Return (x, y) of the center of cell containing provided text 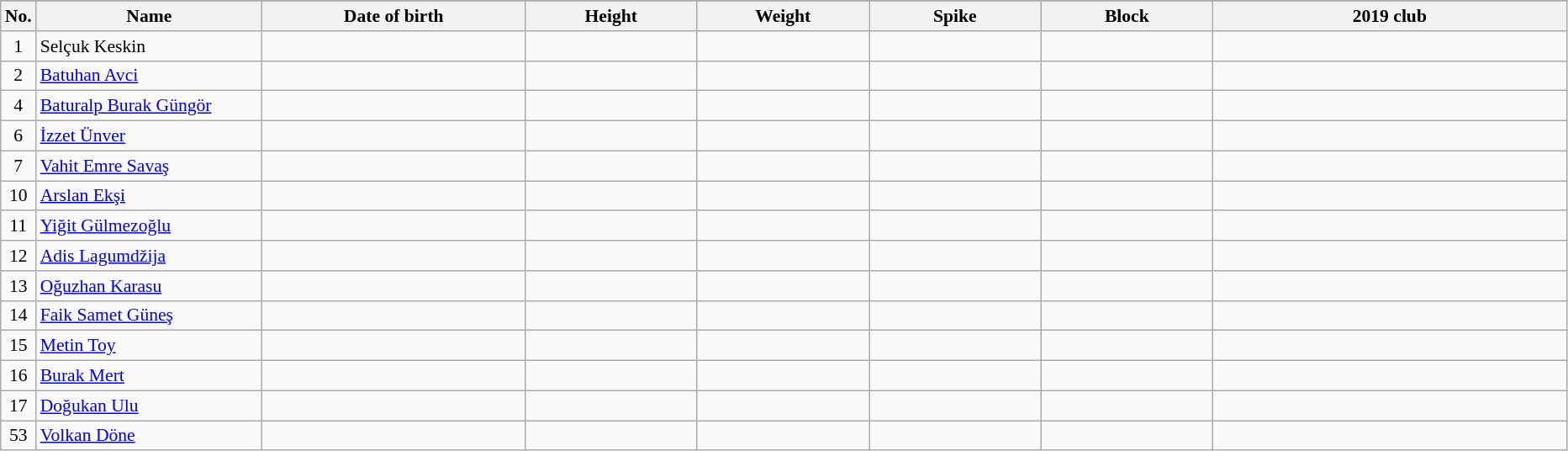
Vahit Emre Savaş (150, 166)
İzzet Ünver (150, 136)
10 (18, 196)
Weight (784, 16)
16 (18, 376)
4 (18, 106)
Baturalp Burak Güngör (150, 106)
Burak Mert (150, 376)
2 (18, 76)
Batuhan Avci (150, 76)
Block (1127, 16)
Arslan Ekşi (150, 196)
53 (18, 436)
Selçuk Keskin (150, 46)
15 (18, 346)
Volkan Döne (150, 436)
Faik Samet Güneş (150, 316)
Metin Toy (150, 346)
Doğukan Ulu (150, 406)
12 (18, 256)
Oğuzhan Karasu (150, 286)
Yiğit Gülmezoğlu (150, 226)
Date of birth (393, 16)
2019 club (1391, 16)
No. (18, 16)
14 (18, 316)
1 (18, 46)
Adis Lagumdžija (150, 256)
17 (18, 406)
Name (150, 16)
Height (610, 16)
Spike (955, 16)
7 (18, 166)
11 (18, 226)
6 (18, 136)
13 (18, 286)
